Provide the [x, y] coordinate of the cell's center where the given text is located.  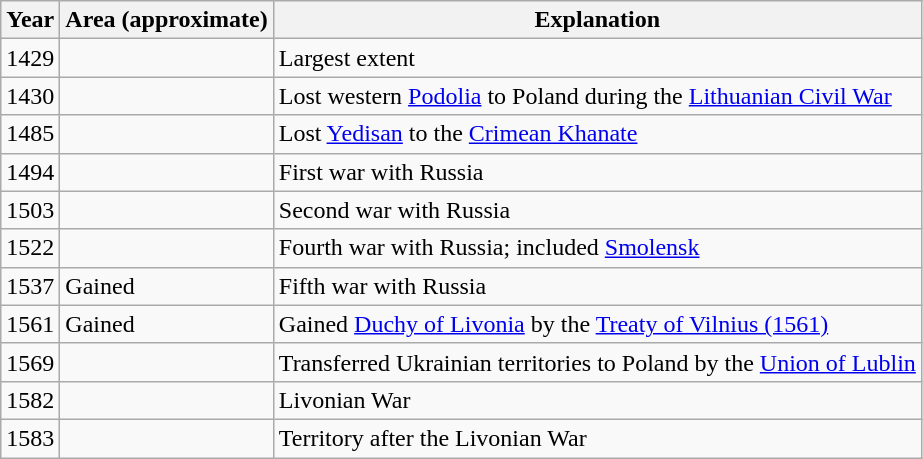
Lost western Podolia to Poland during the Lithuanian Civil War [597, 96]
Second war with Russia [597, 210]
Largest extent [597, 58]
1429 [30, 58]
Gained Duchy of Livonia by the Treaty of Vilnius (1561) [597, 324]
Livonian War [597, 400]
Lost Yedisan to the Crimean Khanate [597, 134]
1430 [30, 96]
Year [30, 20]
1522 [30, 248]
1561 [30, 324]
Area (approximate) [166, 20]
1485 [30, 134]
1537 [30, 286]
Territory after the Livonian War [597, 438]
Transferred Ukrainian territories to Poland by the Union of Lublin [597, 362]
First war with Russia [597, 172]
1583 [30, 438]
Fifth war with Russia [597, 286]
Fourth war with Russia; included Smolensk [597, 248]
1569 [30, 362]
1503 [30, 210]
Explanation [597, 20]
1494 [30, 172]
1582 [30, 400]
